For the text-containing cell, return its midpoint in (X, Y) coordinate format. 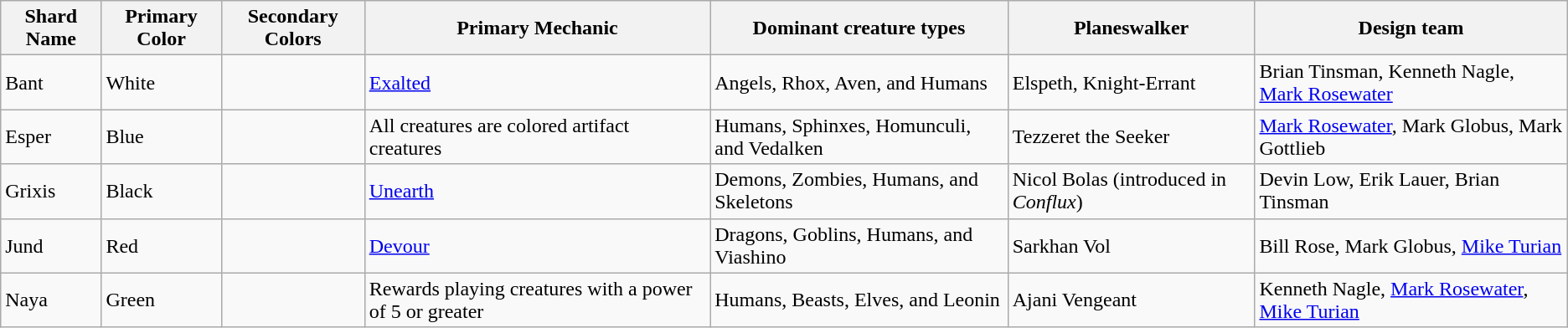
Brian Tinsman, Kenneth Nagle, Mark Rosewater (1411, 82)
Primary Mechanic (538, 28)
Devin Low, Erik Lauer, Brian Tinsman (1411, 191)
Demons, Zombies, Humans, and Skeletons (859, 191)
Secondary Colors (293, 28)
Black (161, 191)
White (161, 82)
Tezzeret the Seeker (1131, 137)
Planeswalker (1131, 28)
Bill Rose, Mark Globus, Mike Turian (1411, 246)
Mark Rosewater, Mark Globus, Mark Gottlieb (1411, 137)
Humans, Sphinxes, Homunculi, and Vedalken (859, 137)
Dragons, Goblins, Humans, and Viashino (859, 246)
Shard Name (51, 28)
Primary Color (161, 28)
All creatures are colored artifact creatures (538, 137)
Bant (51, 82)
Nicol Bolas (introduced in Conflux) (1131, 191)
Exalted (538, 82)
Esper (51, 137)
Design team (1411, 28)
Grixis (51, 191)
Devour (538, 246)
Angels, Rhox, Aven, and Humans (859, 82)
Rewards playing creatures with a power of 5 or greater (538, 300)
Elspeth, Knight-Errant (1131, 82)
Red (161, 246)
Kenneth Nagle, Mark Rosewater, Mike Turian (1411, 300)
Dominant creature types (859, 28)
Jund (51, 246)
Ajani Vengeant (1131, 300)
Blue (161, 137)
Unearth (538, 191)
Naya (51, 300)
Sarkhan Vol (1131, 246)
Green (161, 300)
Humans, Beasts, Elves, and Leonin (859, 300)
